Locate the cell with the specified text and output its [x, y] center coordinate. 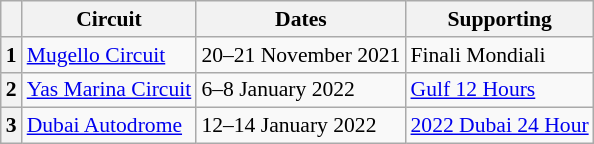
20–21 November 2021 [300, 55]
Dubai Autodrome [110, 126]
2022 Dubai 24 Hour [499, 126]
1 [12, 55]
Mugello Circuit [110, 55]
Yas Marina Circuit [110, 90]
3 [12, 126]
6–8 January 2022 [300, 90]
Supporting [499, 19]
Gulf 12 Hours [499, 90]
2 [12, 90]
Circuit [110, 19]
Dates [300, 19]
12–14 January 2022 [300, 126]
Finali Mondiali [499, 55]
